Detect which cell encompasses the target text, then output its [x, y] center coordinate. 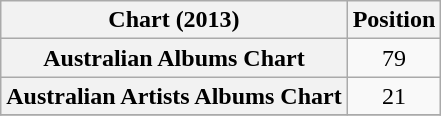
Chart (2013) [174, 20]
Australian Albums Chart [174, 58]
21 [394, 96]
Australian Artists Albums Chart [174, 96]
Position [394, 20]
79 [394, 58]
